Search for the cell housing the specified text and yield its (x, y) center coordinate. 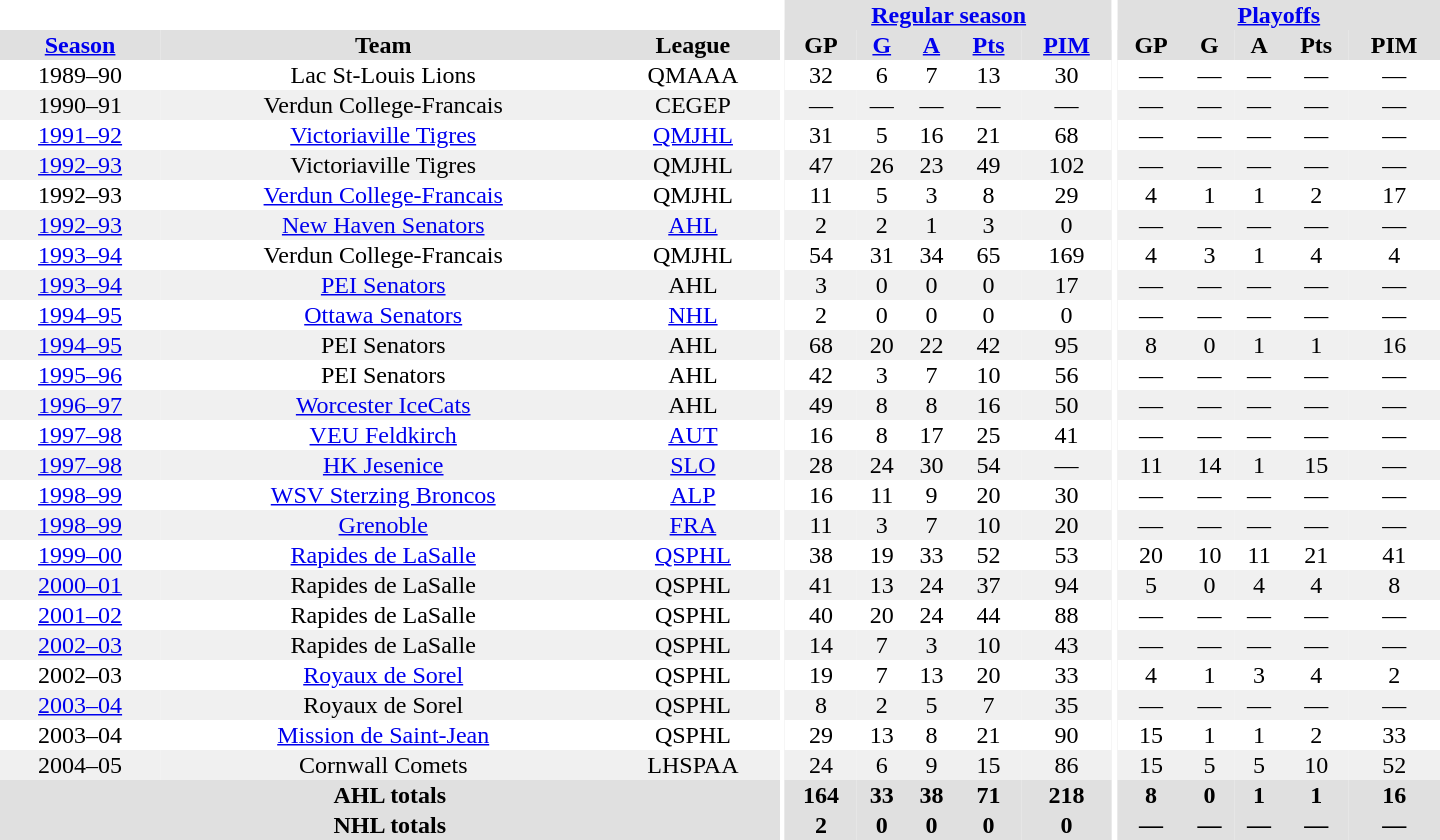
23 (932, 165)
Playoffs (1279, 15)
47 (821, 165)
CEGEP (692, 105)
League (692, 45)
86 (1066, 765)
HK Jesenice (383, 465)
34 (932, 255)
32 (821, 75)
Regular season (948, 15)
35 (1066, 705)
NHL (692, 315)
1991–92 (80, 135)
1990–91 (80, 105)
1999–00 (80, 555)
1989–90 (80, 75)
26 (882, 165)
FRA (692, 525)
218 (1066, 795)
40 (821, 615)
2001–02 (80, 615)
1995–96 (80, 375)
ALP (692, 495)
SLO (692, 465)
28 (821, 465)
95 (1066, 345)
1996–97 (80, 405)
43 (1066, 645)
Grenoble (383, 525)
Lac St-Louis Lions (383, 75)
AHL totals (390, 795)
2004–05 (80, 765)
WSV Sterzing Broncos (383, 495)
QMAAA (692, 75)
56 (1066, 375)
Team (383, 45)
Cornwall Comets (383, 765)
2000–01 (80, 585)
65 (988, 255)
94 (1066, 585)
NHL totals (390, 825)
90 (1066, 735)
25 (988, 435)
VEU Feldkirch (383, 435)
53 (1066, 555)
88 (1066, 615)
37 (988, 585)
71 (988, 795)
Mission de Saint-Jean (383, 735)
Ottawa Senators (383, 315)
44 (988, 615)
New Haven Senators (383, 225)
169 (1066, 255)
22 (932, 345)
AUT (692, 435)
Worcester IceCats (383, 405)
LHSPAA (692, 765)
Season (80, 45)
50 (1066, 405)
164 (821, 795)
102 (1066, 165)
